Return [x, y] of the center of cell containing provided text 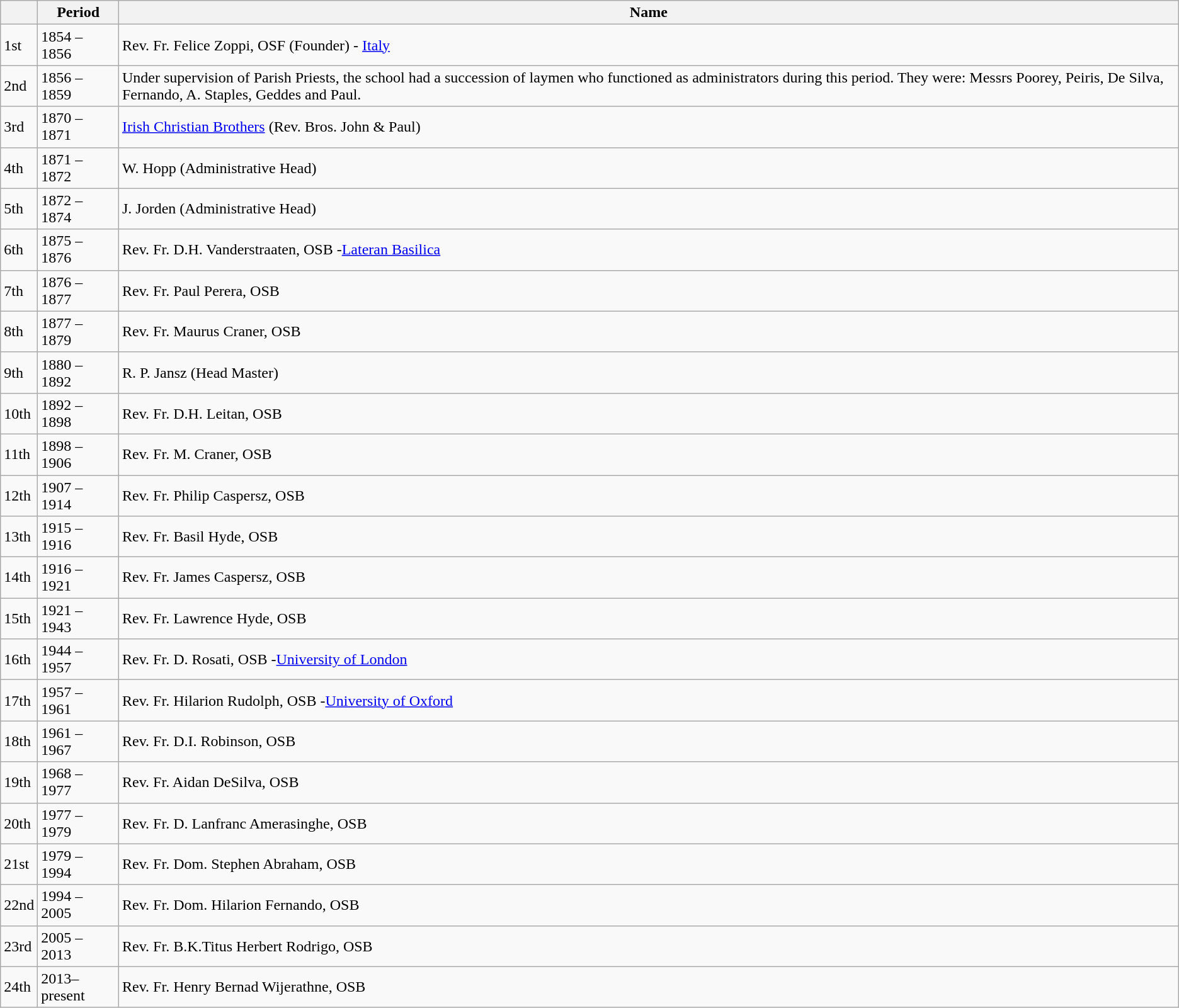
17th [19, 700]
18th [19, 742]
7th [19, 291]
8th [19, 331]
1st [19, 45]
1871 – 1872 [78, 167]
2005 – 2013 [78, 946]
Rev. Fr. Hilarion Rudolph, OSB -University of Oxford [649, 700]
19th [19, 782]
Rev. Fr. Henry Bernad Wijerathne, OSB [649, 987]
Rev. Fr. D.H. Leitan, OSB [649, 413]
Rev. Fr. Philip Caspersz, OSB [649, 495]
Rev. Fr. Basil Hyde, OSB [649, 536]
11th [19, 455]
1944 – 1957 [78, 660]
Rev. Fr. Maurus Craner, OSB [649, 331]
2nd [19, 86]
24th [19, 987]
1977 – 1979 [78, 824]
1907 – 1914 [78, 495]
R. P. Jansz (Head Master) [649, 373]
1876 – 1877 [78, 291]
6th [19, 249]
Rev. Fr. Felice Zoppi, OSF (Founder) - Italy [649, 45]
1961 – 1967 [78, 742]
22nd [19, 905]
1916 – 1921 [78, 578]
Rev. Fr. Aidan DeSilva, OSB [649, 782]
Rev. Fr. D.H. Vanderstraaten, OSB -Lateran Basilica [649, 249]
1854 – 1856 [78, 45]
1870 – 1871 [78, 127]
1994 – 2005 [78, 905]
Rev. Fr. D.I. Robinson, OSB [649, 742]
Irish Christian Brothers (Rev. Bros. John & Paul) [649, 127]
20th [19, 824]
Rev. Fr. D. Rosati, OSB -University of London [649, 660]
1872 – 1874 [78, 209]
5th [19, 209]
Name [649, 13]
1979 – 1994 [78, 864]
Rev. Fr. James Caspersz, OSB [649, 578]
9th [19, 373]
23rd [19, 946]
1877 – 1879 [78, 331]
Rev. Fr. D. Lanfranc Amerasinghe, OSB [649, 824]
1921 – 1943 [78, 618]
4th [19, 167]
1856 – 1859 [78, 86]
Rev. Fr. M. Craner, OSB [649, 455]
1968 – 1977 [78, 782]
Rev. Fr. Lawrence Hyde, OSB [649, 618]
16th [19, 660]
14th [19, 578]
J. Jorden (Administrative Head) [649, 209]
Rev. Fr. Dom. Stephen Abraham, OSB [649, 864]
1915 – 1916 [78, 536]
1898 – 1906 [78, 455]
2013–present [78, 987]
21st [19, 864]
1957 – 1961 [78, 700]
1892 – 1898 [78, 413]
15th [19, 618]
Rev. Fr. Dom. Hilarion Fernando, OSB [649, 905]
Period [78, 13]
10th [19, 413]
3rd [19, 127]
1875 – 1876 [78, 249]
W. Hopp (Administrative Head) [649, 167]
1880 – 1892 [78, 373]
12th [19, 495]
13th [19, 536]
Rev. Fr. Paul Perera, OSB [649, 291]
Rev. Fr. B.K.Titus Herbert Rodrigo, OSB [649, 946]
